Return the (x, y) coordinate for the center point of the cell that contains the specified text.  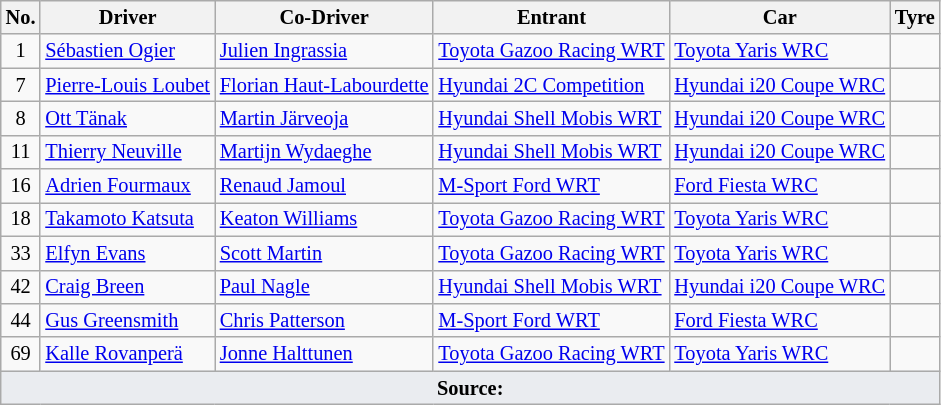
11 (21, 152)
Martijn Wydaeghe (324, 152)
Julien Ingrassia (324, 51)
Florian Haut-Labourdette (324, 85)
Craig Breen (127, 287)
Adrien Fourmaux (127, 186)
16 (21, 186)
18 (21, 219)
Chris Patterson (324, 320)
Thierry Neuville (127, 152)
Takamoto Katsuta (127, 219)
No. (21, 17)
Gus Greensmith (127, 320)
Driver (127, 17)
44 (21, 320)
Paul Nagle (324, 287)
Keaton Williams (324, 219)
Tyre (915, 17)
69 (21, 354)
Scott Martin (324, 253)
Martin Järveoja (324, 118)
Ott Tänak (127, 118)
8 (21, 118)
Kalle Rovanperä (127, 354)
Car (780, 17)
42 (21, 287)
Jonne Halttunen (324, 354)
Elfyn Evans (127, 253)
Co-Driver (324, 17)
7 (21, 85)
33 (21, 253)
Pierre-Louis Loubet (127, 85)
Source: (470, 388)
1 (21, 51)
Renaud Jamoul (324, 186)
Sébastien Ogier (127, 51)
Entrant (551, 17)
Hyundai 2C Competition (551, 85)
